Detect which cell encompasses the target text, then output its (X, Y) center coordinate. 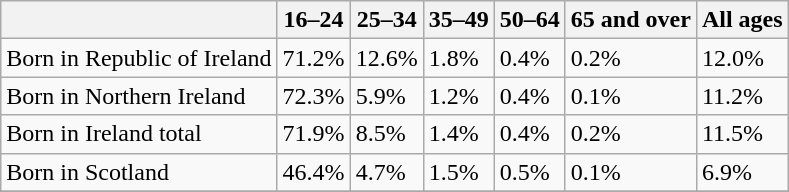
11.5% (742, 134)
1.2% (458, 96)
71.2% (314, 58)
12.0% (742, 58)
12.6% (386, 58)
All ages (742, 20)
50–64 (530, 20)
Born in Ireland total (139, 134)
11.2% (742, 96)
71.9% (314, 134)
4.7% (386, 172)
1.8% (458, 58)
1.4% (458, 134)
0.5% (530, 172)
8.5% (386, 134)
Born in Republic of Ireland (139, 58)
46.4% (314, 172)
35–49 (458, 20)
Born in Scotland (139, 172)
16–24 (314, 20)
1.5% (458, 172)
25–34 (386, 20)
6.9% (742, 172)
Born in Northern Ireland (139, 96)
65 and over (630, 20)
5.9% (386, 96)
72.3% (314, 96)
